Identify which cell holds the provided text, then report its [x, y] central coordinate. 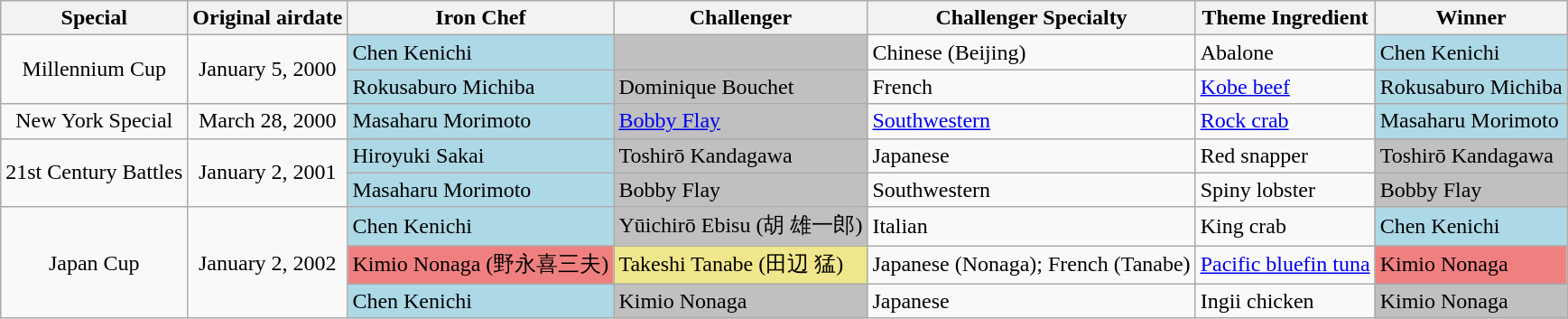
Original airdate [267, 18]
Challenger [740, 18]
Hiroyuki Sakai [480, 155]
King crab [1285, 226]
January 5, 2000 [267, 70]
Takeshi Tanabe (田辺 猛) [740, 266]
Millennium Cup [94, 70]
Winner [1471, 18]
January 2, 2001 [267, 173]
March 28, 2000 [267, 121]
Ingii chicken [1285, 301]
Spiny lobster [1285, 190]
French [1031, 87]
Pacific bluefin tuna [1285, 266]
Italian [1031, 226]
Special [94, 18]
Challenger Specialty [1031, 18]
Dominique Bouchet [740, 87]
Japanese (Nonaga); French (Tanabe) [1031, 266]
Rock crab [1285, 121]
New York Special [94, 121]
Kimio Nonaga (野永喜三夫) [480, 266]
Kobe beef [1285, 87]
Japan Cup [94, 262]
Iron Chef [480, 18]
Yūichirō Ebisu (胡 雄一郎) [740, 226]
Theme Ingredient [1285, 18]
January 2, 2002 [267, 262]
Abalone [1285, 52]
Red snapper [1285, 155]
Chinese (Beijing) [1031, 52]
21st Century Battles [94, 173]
